Output the (X, Y) coordinate of the center of the cell containing the given text.  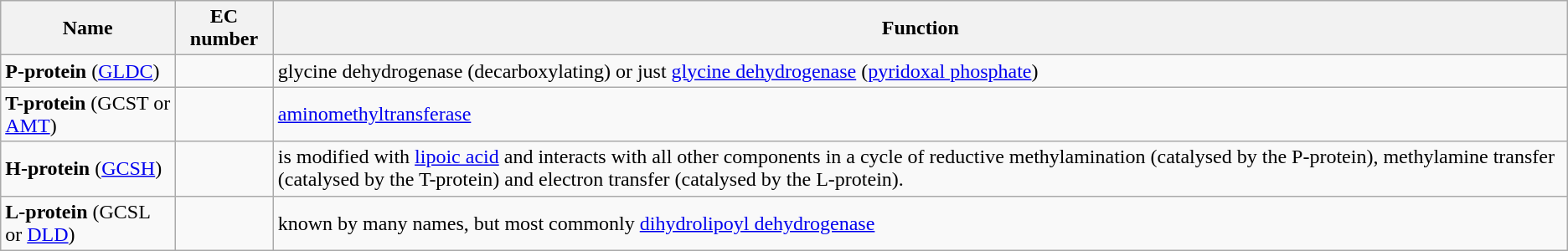
T-protein (GCST or AMT) (88, 114)
Function (920, 28)
L-protein (GCSL or DLD) (88, 223)
Name (88, 28)
H-protein (GCSH) (88, 169)
known by many names, but most commonly dihydrolipoyl dehydrogenase (920, 223)
aminomethyltransferase (920, 114)
EC number (224, 28)
glycine dehydrogenase (decarboxylating) or just glycine dehydrogenase (pyridoxal phosphate) (920, 71)
P-protein (GLDC) (88, 71)
